Pinpoint the cell where the given text exists, returning its [X, Y] midpoint coordinate. 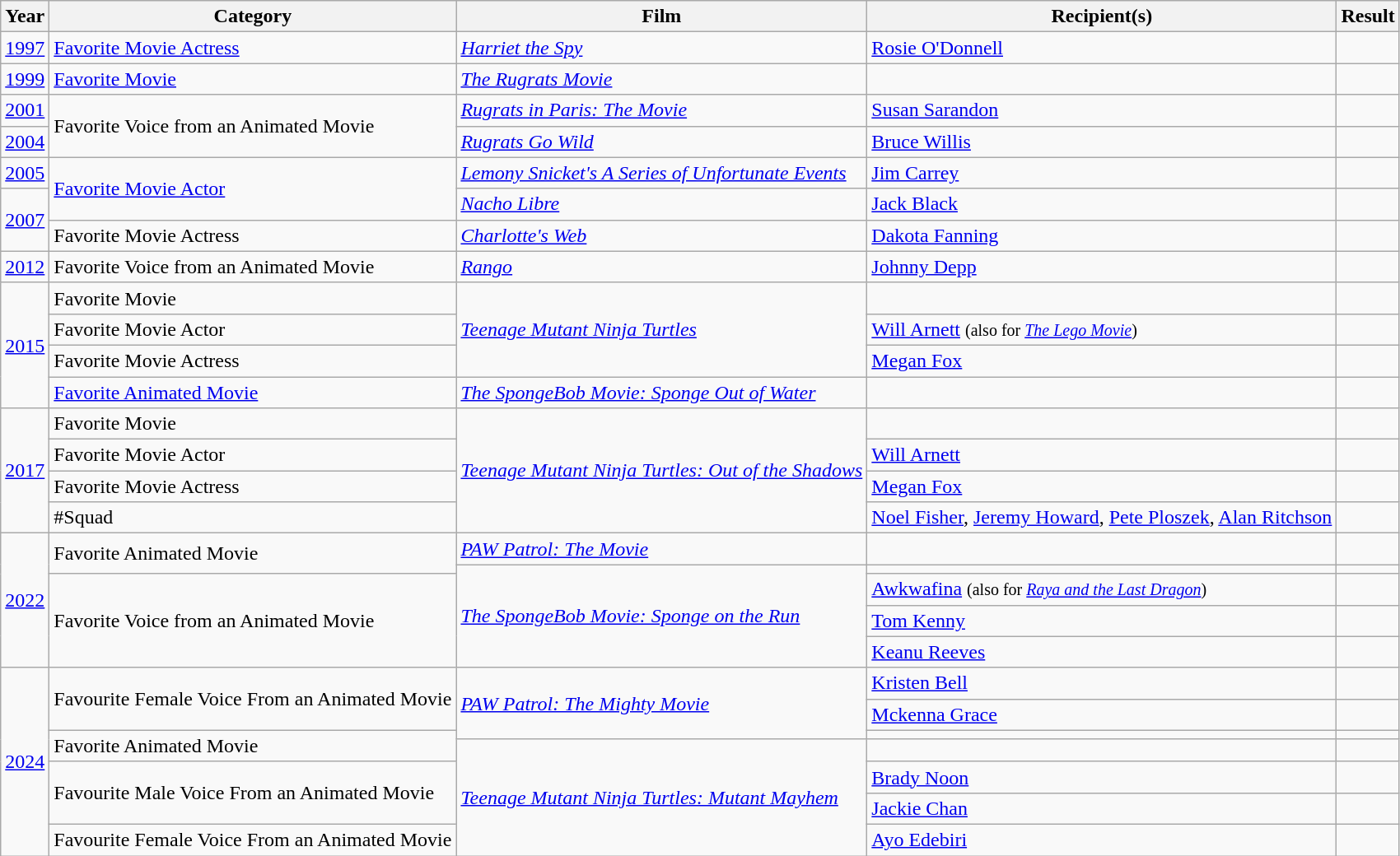
Tom Kenny [1102, 621]
Jim Carrey [1102, 173]
2012 [25, 267]
Awkwafina (also for Raya and the Last Dragon) [1102, 589]
2022 [25, 601]
Result [1368, 16]
2015 [25, 345]
Film [662, 16]
1997 [25, 48]
Jackie Chan [1102, 808]
PAW Patrol: The Mighty Movie [662, 703]
Year [25, 16]
Nacho Libre [662, 204]
The SpongeBob Movie: Sponge Out of Water [662, 393]
Will Arnett [1102, 455]
#Squad [253, 518]
Rango [662, 267]
Teenage Mutant Ninja Turtles [662, 329]
Noel Fisher, Jeremy Howard, Pete Ploszek, Alan Ritchson [1102, 518]
Johnny Depp [1102, 267]
Kristen Bell [1102, 683]
Keanu Reeves [1102, 652]
Charlotte's Web [662, 235]
Rosie O'Donnell [1102, 48]
The SpongeBob Movie: Sponge on the Run [662, 616]
Teenage Mutant Ninja Turtles: Out of the Shadows [662, 471]
The Rugrats Movie [662, 79]
2005 [25, 173]
PAW Patrol: The Movie [662, 549]
Favourite Male Voice From an Animated Movie [253, 793]
Rugrats Go Wild [662, 142]
Bruce Willis [1102, 142]
Rugrats in Paris: The Movie [662, 110]
Jack Black [1102, 204]
Harriet the Spy [662, 48]
Teenage Mutant Ninja Turtles: Mutant Mayhem [662, 797]
Will Arnett (also for The Lego Movie) [1102, 329]
Recipient(s) [1102, 16]
2001 [25, 110]
2017 [25, 471]
Category [253, 16]
1999 [25, 79]
2024 [25, 761]
2007 [25, 220]
2004 [25, 142]
Mckenna Grace [1102, 714]
Brady Noon [1102, 777]
Dakota Fanning [1102, 235]
Susan Sarandon [1102, 110]
Ayo Edebiri [1102, 840]
Lemony Snicket's A Series of Unfortunate Events [662, 173]
